Extract the [X, Y] coordinate from the center of the cell holding the provided text.  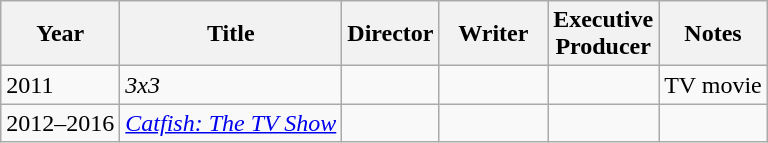
TV movie [714, 85]
2011 [60, 85]
Notes [714, 34]
ExecutiveProducer [604, 34]
3x3 [231, 85]
Title [231, 34]
Catfish: The TV Show [231, 123]
Writer [494, 34]
Year [60, 34]
Director [390, 34]
2012–2016 [60, 123]
